Output the [x, y] coordinate of the center of the cell containing the given text.  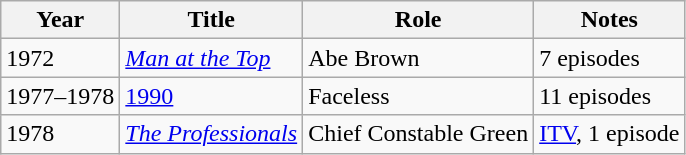
1990 [212, 96]
Chief Constable Green [418, 134]
Year [60, 20]
Title [212, 20]
11 episodes [610, 96]
Abe Brown [418, 58]
1977–1978 [60, 96]
ITV, 1 episode [610, 134]
1972 [60, 58]
7 episodes [610, 58]
Faceless [418, 96]
Man at the Top [212, 58]
The Professionals [212, 134]
Notes [610, 20]
Role [418, 20]
1978 [60, 134]
